Return (x, y) of the center of cell containing provided text 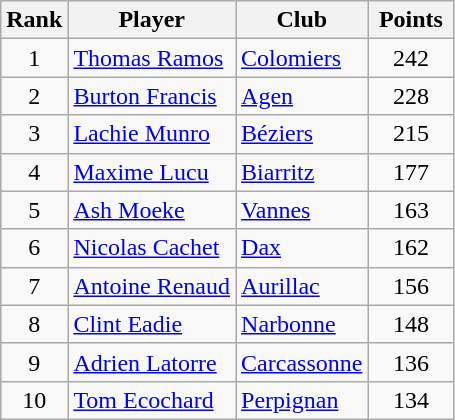
Burton Francis (152, 96)
Rank (34, 20)
148 (411, 324)
Dax (302, 248)
5 (34, 210)
4 (34, 172)
Tom Ecochard (152, 400)
Nicolas Cachet (152, 248)
163 (411, 210)
162 (411, 248)
228 (411, 96)
2 (34, 96)
Lachie Munro (152, 134)
Perpignan (302, 400)
Agen (302, 96)
Carcassonne (302, 362)
6 (34, 248)
156 (411, 286)
Maxime Lucu (152, 172)
Clint Eadie (152, 324)
10 (34, 400)
136 (411, 362)
Vannes (302, 210)
Aurillac (302, 286)
242 (411, 58)
177 (411, 172)
Béziers (302, 134)
Antoine Renaud (152, 286)
8 (34, 324)
Biarritz (302, 172)
134 (411, 400)
Ash Moeke (152, 210)
Player (152, 20)
3 (34, 134)
Adrien Latorre (152, 362)
Narbonne (302, 324)
1 (34, 58)
7 (34, 286)
9 (34, 362)
215 (411, 134)
Colomiers (302, 58)
Club (302, 20)
Thomas Ramos (152, 58)
Points (411, 20)
